For the text-containing cell, return its midpoint in [x, y] coordinate format. 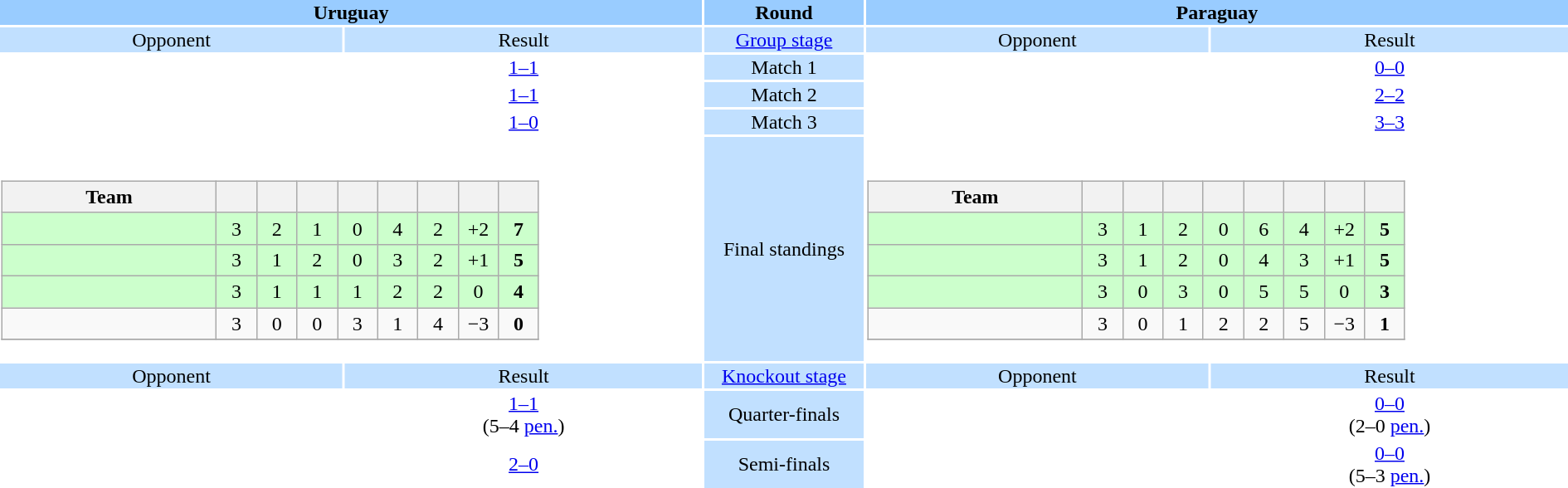
7 [519, 228]
Team 3 2 1 0 4 2 +2 7 3 1 2 0 3 2 +1 5 3 1 1 1 2 2 0 4 3 0 0 3 1 4 −3 0 [351, 249]
Knockout stage [784, 376]
Quarter-finals [784, 415]
Semi-finals [784, 465]
Final standings [784, 249]
Match 3 [784, 122]
2–2 [1390, 95]
0–0 (2–0 pen.) [1390, 415]
2–0 [523, 465]
Paraguay [1217, 12]
0–0 [1390, 67]
Group stage [784, 40]
Uruguay [351, 12]
0–0 (5–3 pen.) [1390, 465]
Team 3 1 2 0 6 4 +2 5 3 1 2 0 4 3 +1 5 3 0 3 0 5 5 0 3 3 0 1 2 2 5 −3 1 [1217, 249]
3–3 [1390, 122]
1–1 (5–4 pen.) [523, 415]
Round [784, 12]
1–0 [523, 122]
Match 1 [784, 67]
6 [1264, 228]
Match 2 [784, 95]
